Find where the given text appears and provide that cell's center as [X, Y] coordinate. 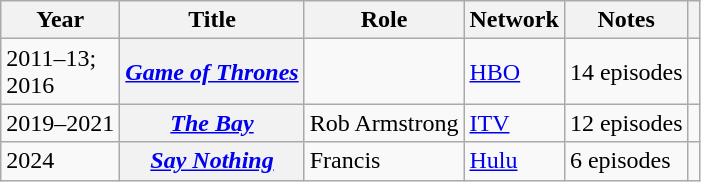
2024 [60, 161]
Notes [626, 20]
Role [384, 20]
2019–2021 [60, 123]
Hulu [514, 161]
The Bay [212, 123]
Rob Armstrong [384, 123]
2011–13;2016 [60, 72]
ITV [514, 123]
Game of Thrones [212, 72]
6 episodes [626, 161]
HBO [514, 72]
Network [514, 20]
Francis [384, 161]
Year [60, 20]
12 episodes [626, 123]
14 episodes [626, 72]
Title [212, 20]
Say Nothing [212, 161]
